Determine the (x, y) coordinate at the center of the cell enclosing the given text.  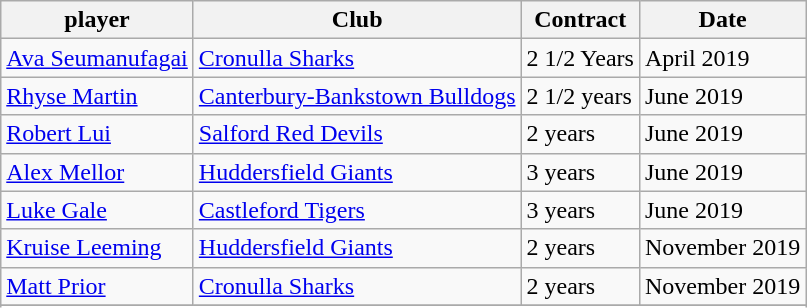
Salford Red Devils (357, 134)
Castleford Tigers (357, 210)
Rhyse Martin (98, 96)
Ava Seumanufagai (98, 58)
Contract (580, 20)
2 1/2 years (580, 96)
Kruise Leeming (98, 248)
April 2019 (722, 58)
2 1/2 Years (580, 58)
Club (357, 20)
Canterbury-Bankstown Bulldogs (357, 96)
Matt Prior (98, 286)
Robert Lui (98, 134)
Alex Mellor (98, 172)
Luke Gale (98, 210)
player (98, 20)
Date (722, 20)
